Detect which cell encompasses the target text, then output its (X, Y) center coordinate. 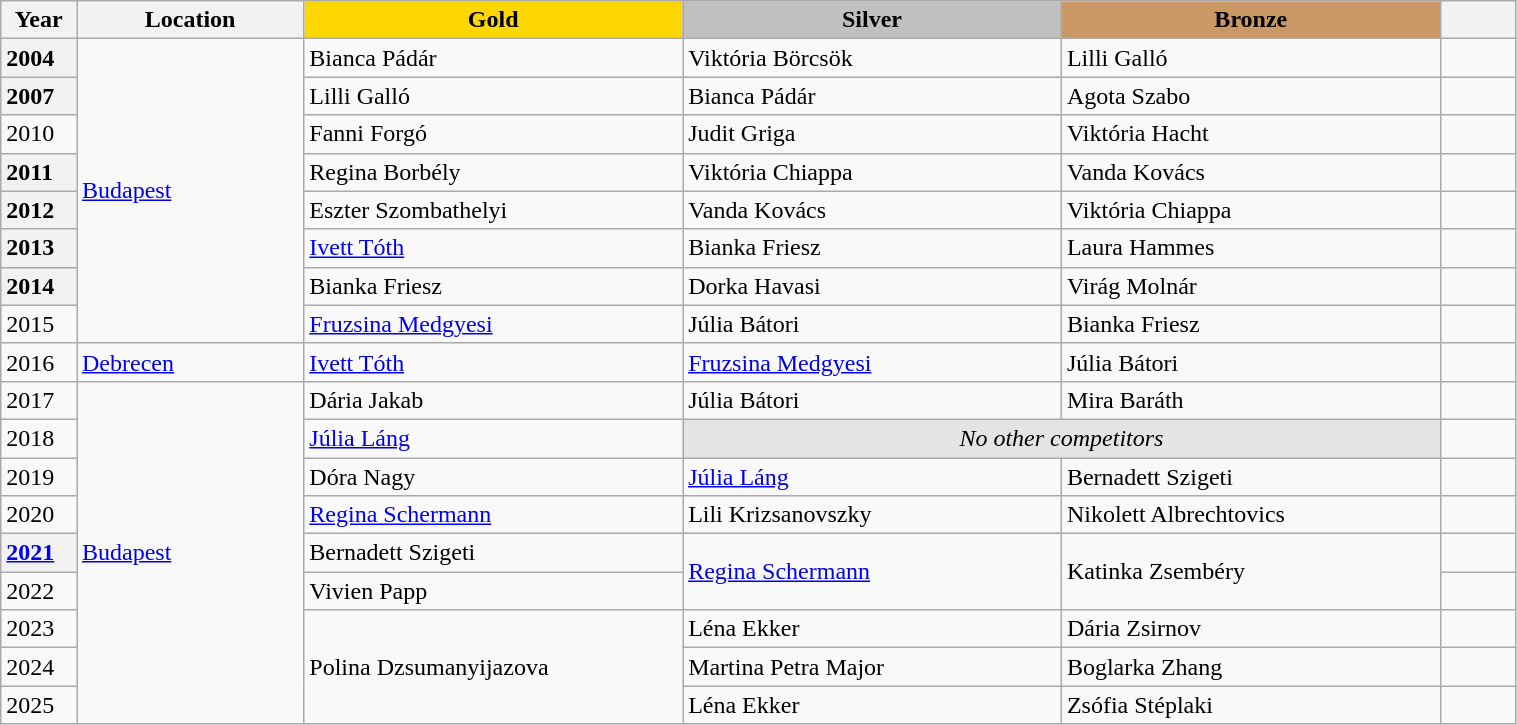
Vivien Papp (494, 591)
Eszter Szombathelyi (494, 210)
2004 (39, 58)
2020 (39, 515)
Location (190, 20)
Regina Borbély (494, 172)
2024 (39, 667)
Silver (872, 20)
Virág Molnár (1250, 286)
2025 (39, 705)
Dária Jakab (494, 400)
Katinka Zsembéry (1250, 572)
Dorka Havasi (872, 286)
Zsófia Stéplaki (1250, 705)
2015 (39, 324)
2016 (39, 362)
Fanni Forgó (494, 134)
Bronze (1250, 20)
Martina Petra Major (872, 667)
2012 (39, 210)
2013 (39, 248)
Judit Griga (872, 134)
Mira Baráth (1250, 400)
Debrecen (190, 362)
Polina Dzsumanyijazova (494, 667)
Lili Krizsanovszky (872, 515)
Boglarka Zhang (1250, 667)
2007 (39, 96)
Viktória Börcsök (872, 58)
2019 (39, 477)
Viktória Hacht (1250, 134)
Gold (494, 20)
Agota Szabo (1250, 96)
2010 (39, 134)
2014 (39, 286)
2017 (39, 400)
2018 (39, 438)
No other competitors (1062, 438)
Dária Zsirnov (1250, 629)
Year (39, 20)
Nikolett Albrechtovics (1250, 515)
Dóra Nagy (494, 477)
2011 (39, 172)
2021 (39, 553)
2023 (39, 629)
2022 (39, 591)
Laura Hammes (1250, 248)
